Return (x, y) of the center of cell containing provided text 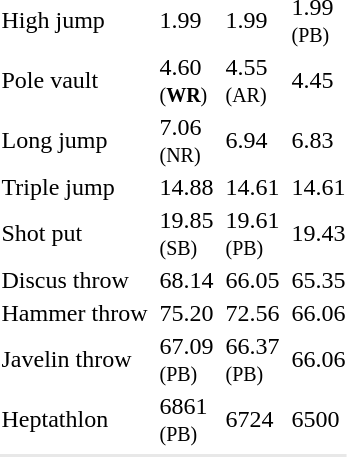
Heptathlon (74, 420)
6.83 (318, 140)
6.94 (252, 140)
Javelin throw (74, 360)
4.45 (318, 80)
Long jump (74, 140)
Shot put (74, 234)
6500 (318, 420)
4.55(AR) (252, 80)
7.06(NR) (186, 140)
4.60(WR) (186, 80)
72.56 (252, 313)
66.05 (252, 280)
14.88 (186, 187)
19.43 (318, 234)
19.85(SB) (186, 234)
Triple jump (74, 187)
68.14 (186, 280)
66.37(PB) (252, 360)
Discus throw (74, 280)
65.35 (318, 280)
Pole vault (74, 80)
Hammer throw (74, 313)
67.09(PB) (186, 360)
6861(PB) (186, 420)
6724 (252, 420)
75.20 (186, 313)
19.61(PB) (252, 234)
